Pinpoint the cell where the given text exists, returning its (x, y) midpoint coordinate. 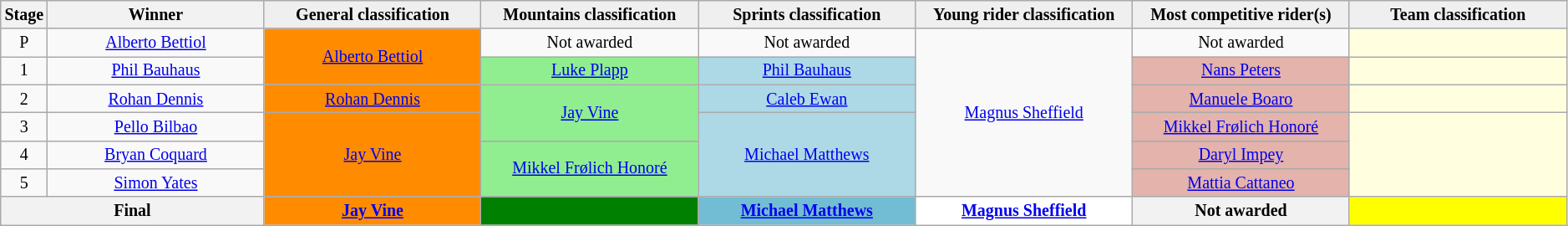
Winner (155, 15)
Bryan Coquard (155, 154)
Mattia Cattaneo (1241, 182)
Young rider classification (1024, 15)
Caleb Ewan (807, 99)
Nans Peters (1241, 70)
3 (24, 127)
Daryl Impey (1241, 154)
2 (24, 99)
Luke Plapp (590, 70)
General classification (373, 15)
4 (24, 154)
Stage (24, 15)
5 (24, 182)
Final (132, 211)
Manuele Boaro (1241, 99)
Team classification (1458, 15)
1 (24, 70)
Simon Yates (155, 182)
Most competitive rider(s) (1241, 15)
P (24, 44)
Mountains classification (590, 15)
Sprints classification (807, 15)
Pello Bilbao (155, 127)
